Scan for the cell matching the given text and deliver its [x, y] coordinate at center. 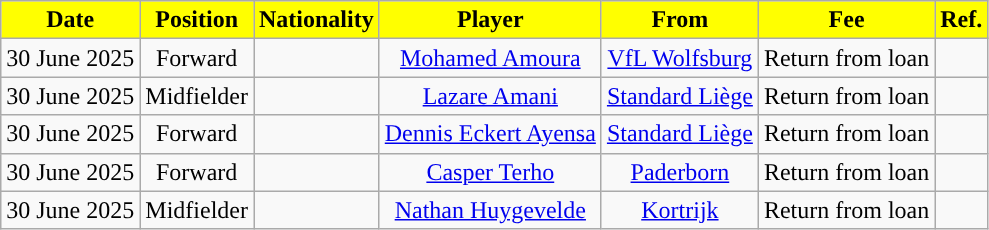
VfL Wolfsburg [680, 58]
Lazare Amani [490, 96]
Nationality [317, 20]
Ref. [962, 20]
Fee [846, 20]
Kortrijk [680, 210]
Date [70, 20]
Player [490, 20]
Mohamed Amoura [490, 58]
Dennis Eckert Ayensa [490, 134]
Casper Terho [490, 172]
From [680, 20]
Paderborn [680, 172]
Nathan Huygevelde [490, 210]
Position [197, 20]
